Identify which cell holds the provided text, then report its [X, Y] central coordinate. 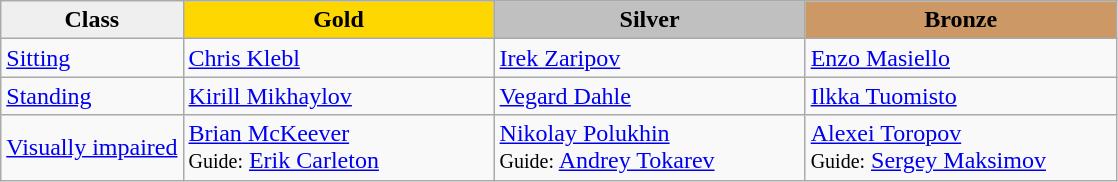
Gold [338, 20]
Enzo Masiello [960, 58]
Alexei ToropovGuide: Sergey Maksimov [960, 148]
Brian McKeeverGuide: Erik Carleton [338, 148]
Ilkka Tuomisto [960, 96]
Standing [92, 96]
Irek Zaripov [650, 58]
Silver [650, 20]
Visually impaired [92, 148]
Chris Klebl [338, 58]
Vegard Dahle [650, 96]
Class [92, 20]
Kirill Mikhaylov [338, 96]
Sitting [92, 58]
Bronze [960, 20]
Nikolay PolukhinGuide: Andrey Tokarev [650, 148]
